Extract the (X, Y) coordinate from the center of the cell holding the provided text.  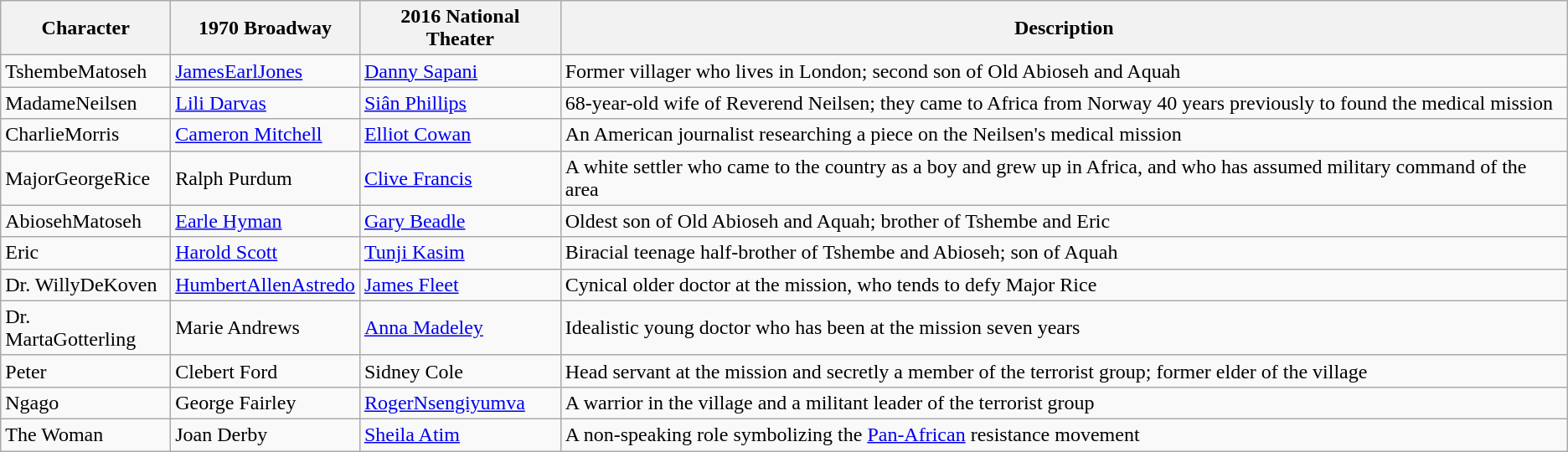
Sidney Cole (460, 371)
Former villager who lives in London; second son of Old Abioseh and Aquah (1064, 71)
Siân Phillips (460, 103)
2016 National Theater (460, 28)
The Woman (85, 434)
Joan Derby (266, 434)
Tunji Kasim (460, 253)
Dr. MartaGotterling (85, 328)
Clebert Ford (266, 371)
Elliot Cowan (460, 135)
Anna Madeley (460, 328)
Ngago (85, 403)
George Fairley (266, 403)
1970 Broadway (266, 28)
CharlieMorris (85, 135)
Lili Darvas (266, 103)
A warrior in the village and a militant leader of the terrorist group (1064, 403)
MajorGeorgeRice (85, 177)
Danny Sapani (460, 71)
TshembeMatoseh (85, 71)
James Fleet (460, 285)
RogerNsengiyumva (460, 403)
Biracial teenage half-brother of Tshembe and Abioseh; son of Aquah (1064, 253)
68-year-old wife of Reverend Neilsen; they came to Africa from Norway 40 years previously to found the medical mission (1064, 103)
Cynical older doctor at the mission, who tends to defy Major Rice (1064, 285)
Sheila Atim (460, 434)
Dr. WillyDeKoven (85, 285)
Earle Hyman (266, 221)
Marie Andrews (266, 328)
Head servant at the mission and secretly a member of the terrorist group; former elder of the village (1064, 371)
A non-speaking role symbolizing the Pan-African resistance movement (1064, 434)
Ralph Purdum (266, 177)
Oldest son of Old Abioseh and Aquah; brother of Tshembe and Eric (1064, 221)
Character (85, 28)
Harold Scott (266, 253)
An American journalist researching a piece on the Neilsen's medical mission (1064, 135)
Clive Francis (460, 177)
Peter (85, 371)
MadameNeilsen (85, 103)
AbiosehMatoseh (85, 221)
Eric (85, 253)
Description (1064, 28)
HumbertAllenAstredo (266, 285)
Gary Beadle (460, 221)
A white settler who came to the country as a boy and grew up in Africa, and who has assumed military command of the area (1064, 177)
JamesEarlJones (266, 71)
Idealistic young doctor who has been at the mission seven years (1064, 328)
Cameron Mitchell (266, 135)
